Search for the cell housing the specified text and yield its [x, y] center coordinate. 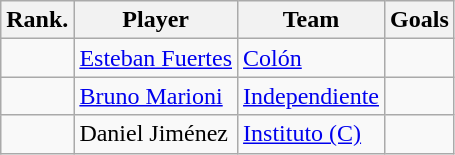
Bruno Marioni [156, 96]
Player [156, 20]
Colón [312, 58]
Team [312, 20]
Instituto (C) [312, 134]
Independiente [312, 96]
Rank. [38, 20]
Goals [420, 20]
Daniel Jiménez [156, 134]
Esteban Fuertes [156, 58]
